Return (X, Y) of the center of cell containing provided text 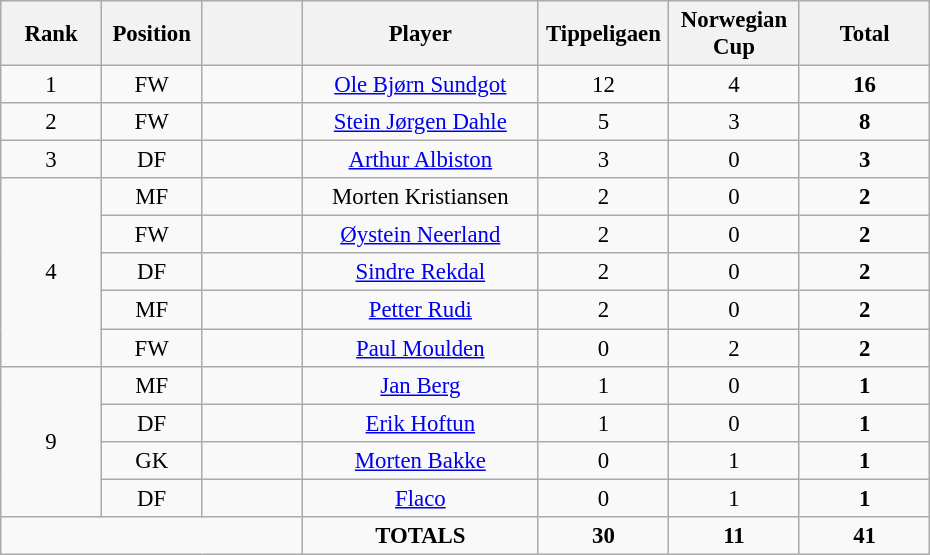
Stein Jørgen Dahle (421, 122)
Tippeligaen (604, 34)
Ole Bjørn Sundgot (421, 85)
TOTALS (421, 536)
Norwegian Cup (734, 34)
Position (152, 34)
12 (604, 85)
30 (604, 536)
16 (864, 85)
GK (152, 460)
Øystein Neerland (421, 235)
41 (864, 536)
Paul Moulden (421, 348)
8 (864, 122)
11 (734, 536)
Sindre Rekdal (421, 273)
9 (52, 441)
Erik Hoftun (421, 423)
Total (864, 34)
Morten Bakke (421, 460)
Jan Berg (421, 385)
5 (604, 122)
Player (421, 34)
Arthur Albiston (421, 160)
Morten Kristiansen (421, 197)
Flaco (421, 498)
Rank (52, 34)
Petter Rudi (421, 310)
